Find where the given text appears and provide that cell's center as [x, y] coordinate. 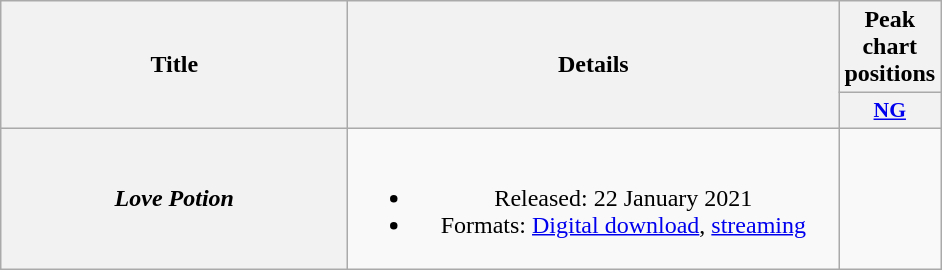
Love Potion [174, 198]
Released: 22 January 2021Formats: Digital download, streaming [594, 198]
Details [594, 65]
NG [890, 111]
Peak chart positions [890, 47]
Title [174, 65]
